Output the (x, y) coordinate of the center of the cell containing the given text.  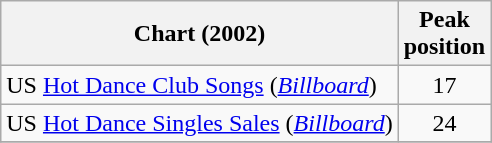
US Hot Dance Singles Sales (Billboard) (200, 123)
24 (444, 123)
Chart (2002) (200, 34)
17 (444, 85)
Peakposition (444, 34)
US Hot Dance Club Songs (Billboard) (200, 85)
